Output the (x, y) coordinate of the center of the cell containing the given text.  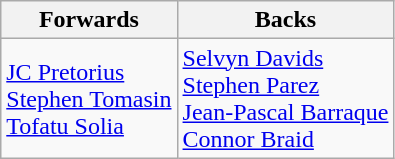
Backs (286, 20)
Forwards (89, 20)
JC Pretorius Stephen Tomasin Tofatu Solia (89, 98)
Selvyn Davids Stephen Parez Jean-Pascal Barraque Connor Braid (286, 98)
